Return the (X, Y) coordinate for the center point of the cell that contains the specified text.  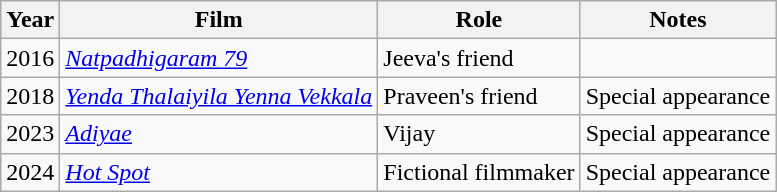
Film (219, 20)
Praveen's friend (479, 96)
Vijay (479, 134)
Notes (678, 20)
2023 (30, 134)
Natpadhigaram 79 (219, 58)
Hot Spot (219, 172)
Year (30, 20)
Adiyae (219, 134)
2016 (30, 58)
2018 (30, 96)
Role (479, 20)
Fictional filmmaker (479, 172)
2024 (30, 172)
Jeeva's friend (479, 58)
Yenda Thalaiyila Yenna Vekkala (219, 96)
